Capture the cell that displays the provided text and extract its [x, y] central coordinate. 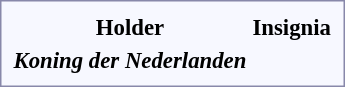
Koning der Nederlanden [130, 60]
Holder [130, 27]
Insignia [292, 27]
